Capture the cell that displays the provided text and extract its [x, y] central coordinate. 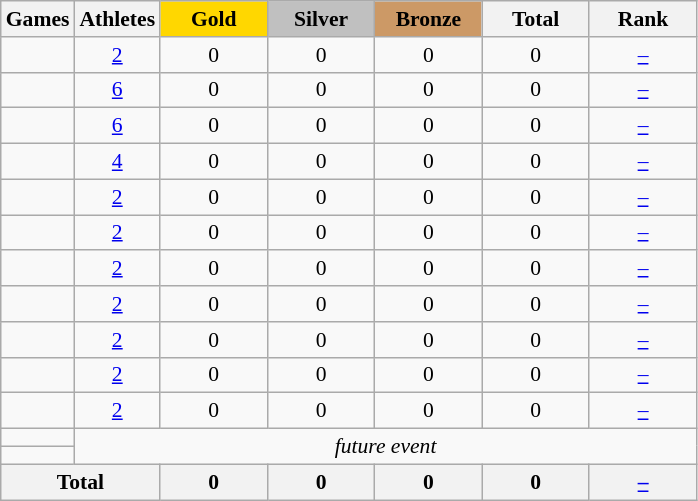
Bronze [428, 19]
Silver [320, 19]
Athletes [117, 19]
Games [38, 19]
4 [117, 162]
future event [385, 447]
Gold [214, 19]
Rank [642, 19]
